Detect which cell encompasses the target text, then output its [X, Y] center coordinate. 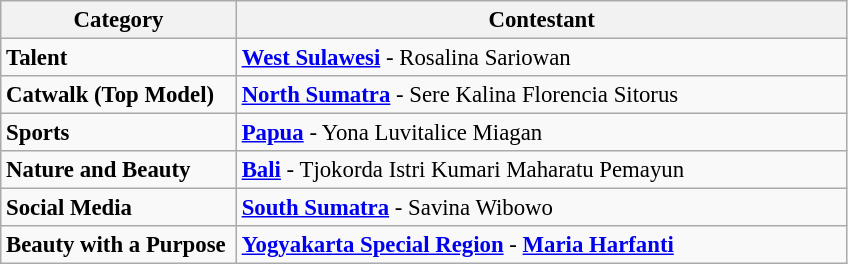
Category [119, 20]
Talent [119, 58]
Papua - Yona Luvitalice Miagan [542, 133]
Nature and Beauty [119, 170]
Sports [119, 133]
Bali - Tjokorda Istri Kumari Maharatu Pemayun [542, 170]
Beauty with a Purpose [119, 245]
North Sumatra - Sere Kalina Florencia Sitorus [542, 95]
Catwalk (Top Model) [119, 95]
West Sulawesi - Rosalina Sariowan [542, 58]
Social Media [119, 208]
Yogyakarta Special Region - Maria Harfanti [542, 245]
Contestant [542, 20]
South Sumatra - Savina Wibowo [542, 208]
